From the cell containing the given text, extract its center point as (X, Y) coordinate. 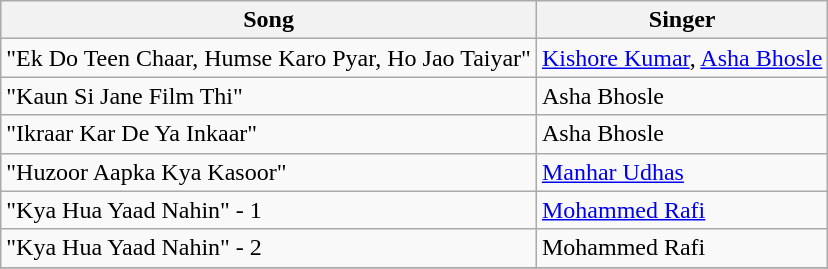
"Huzoor Aapka Kya Kasoor" (269, 172)
Singer (682, 20)
"Kya Hua Yaad Nahin" - 2 (269, 248)
"Ikraar Kar De Ya Inkaar" (269, 134)
"Kaun Si Jane Film Thi" (269, 96)
"Kya Hua Yaad Nahin" - 1 (269, 210)
"Ek Do Teen Chaar, Humse Karo Pyar, Ho Jao Taiyar" (269, 58)
Song (269, 20)
Manhar Udhas (682, 172)
Kishore Kumar, Asha Bhosle (682, 58)
